Detect which cell encompasses the target text, then output its (X, Y) center coordinate. 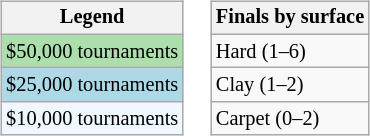
$50,000 tournaments (92, 51)
$10,000 tournaments (92, 119)
Legend (92, 18)
Hard (1–6) (290, 51)
$25,000 tournaments (92, 85)
Finals by surface (290, 18)
Carpet (0–2) (290, 119)
Clay (1–2) (290, 85)
